Return (x, y) of the center of cell containing provided text 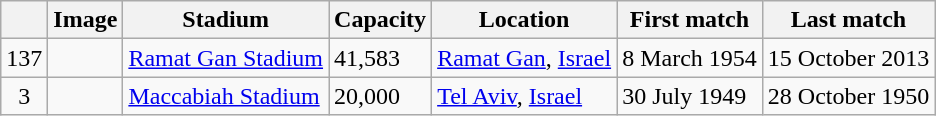
3 (24, 96)
8 March 1954 (690, 58)
137 (24, 58)
Last match (848, 20)
41,583 (380, 58)
Ramat Gan, Israel (524, 58)
Ramat Gan Stadium (226, 58)
Image (86, 20)
Location (524, 20)
30 July 1949 (690, 96)
28 October 1950 (848, 96)
Stadium (226, 20)
Maccabiah Stadium (226, 96)
20,000 (380, 96)
First match (690, 20)
15 October 2013 (848, 58)
Tel Aviv, Israel (524, 96)
Capacity (380, 20)
